Locate the cell with the specified text and output its [X, Y] center coordinate. 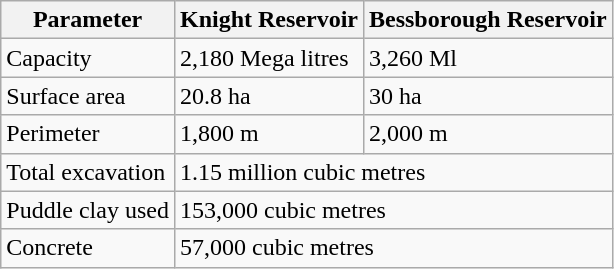
2,180 Mega litres [268, 58]
3,260 Ml [488, 58]
Capacity [88, 58]
Knight Reservoir [268, 20]
Total excavation [88, 172]
1,800 m [268, 134]
20.8 ha [268, 96]
Bessborough Reservoir [488, 20]
153,000 cubic metres [393, 210]
Perimeter [88, 134]
57,000 cubic metres [393, 248]
Puddle clay used [88, 210]
1.15 million cubic metres [393, 172]
30 ha [488, 96]
2,000 m [488, 134]
Concrete [88, 248]
Parameter [88, 20]
Surface area [88, 96]
